Find where the given text appears and provide that cell's center as (x, y) coordinate. 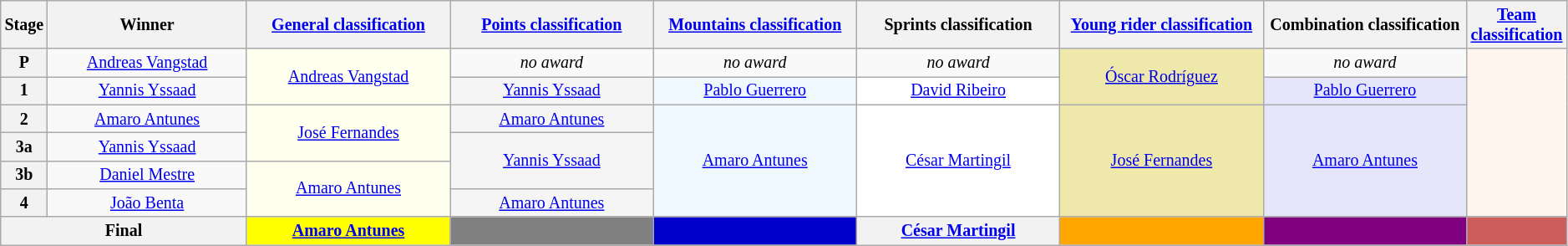
Mountains classification (755, 25)
General classification (348, 25)
Sprints classification (957, 25)
Points classification (551, 25)
Stage (24, 25)
Final (124, 231)
2 (24, 119)
Óscar Rodríguez (1161, 77)
Combination classification (1365, 25)
3b (24, 174)
Young rider classification (1161, 25)
3a (24, 147)
P (24, 64)
4 (24, 202)
Daniel Mestre (147, 174)
Winner (147, 25)
Team classification (1517, 25)
David Ribeiro (957, 90)
João Benta (147, 202)
1 (24, 90)
